Determine the [x, y] coordinate at the center of the cell enclosing the given text.  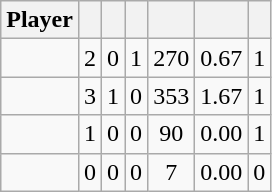
2 [90, 58]
Player [40, 20]
7 [172, 172]
0.67 [222, 58]
3 [90, 96]
1.67 [222, 96]
353 [172, 96]
90 [172, 134]
270 [172, 58]
